Scan for the cell matching the given text and deliver its [X, Y] coordinate at center. 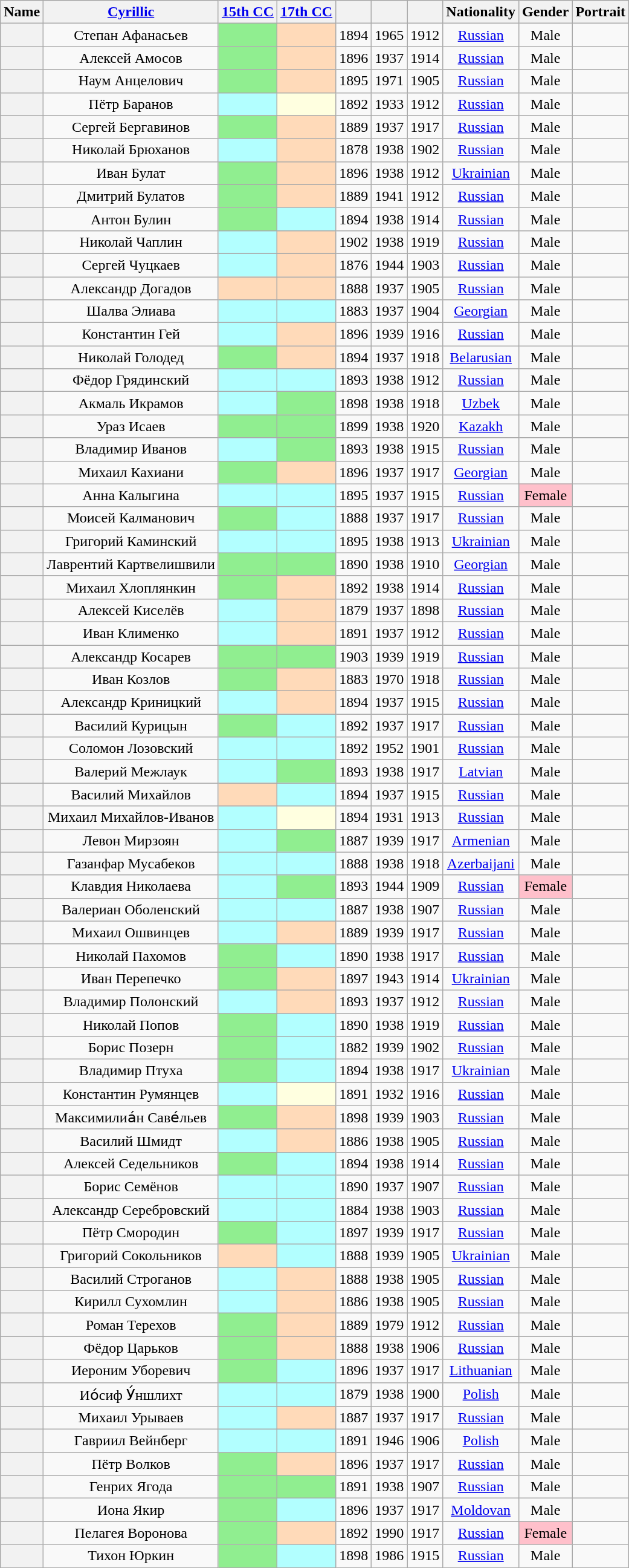
Тихон Юркин [131, 1556]
Шалва Элиава [131, 311]
1990 [389, 1533]
Belarusian [481, 357]
Пелагея Воронова [131, 1533]
Azerbaijani [481, 864]
Роман Терехов [131, 1325]
Василий Курицын [131, 726]
1965 [389, 35]
Иона Якир [131, 1510]
Николай Попов [131, 1025]
Николай Голодед [131, 357]
Сергей Чуцкаев [131, 265]
Кирилл Сухомлин [131, 1302]
1943 [389, 978]
Пётр Смородин [131, 1233]
1884 [354, 1210]
Михаил Урываев [131, 1418]
Иван Булат [131, 173]
Александр Криницкий [131, 703]
Александр Косарев [131, 656]
Борис Позерн [131, 1048]
Владимир Птуха [131, 1071]
Клавдия Николаева [131, 886]
1899 [354, 426]
Владимир Полонский [131, 1001]
Пётр Баранов [131, 104]
1931 [389, 818]
Валерий Межлаук [131, 772]
Сергей Бергавинов [131, 127]
Генрих Ягода [131, 1487]
Иван Перепечко [131, 978]
1979 [389, 1325]
Дмитрий Булатов [131, 196]
Газанфар Мусабеков [131, 864]
1900 [425, 1394]
Иван Козлов [131, 680]
Василий Шмидт [131, 1140]
Алексей Амосов [131, 58]
Степан Афанасьев [131, 35]
Lithuanian [481, 1371]
Cyrillic [131, 12]
Лаврентий Картвелишвили [131, 564]
1971 [389, 81]
Максимилиа́н Саве́льев [131, 1117]
1933 [389, 104]
Антон Булин [131, 219]
Ураз Исаев [131, 426]
Latvian [481, 772]
Анна Калыгина [131, 495]
1986 [389, 1556]
1970 [389, 680]
Алексей Седельников [131, 1163]
Иван Клименко [131, 633]
Михаил Михайлов-Иванов [131, 818]
Name [22, 12]
17th CC [307, 12]
1901 [425, 749]
Gender [546, 12]
Михаил Ошвинцев [131, 932]
Portrait [601, 12]
Николай Брюханов [131, 150]
1920 [425, 426]
Александр Догадов [131, 288]
Ио́сиф У́ншлихт [131, 1394]
Armenian [481, 841]
Moldovan [481, 1510]
1904 [425, 311]
15th CC [248, 12]
Николай Чаплин [131, 242]
Иероним Уборевич [131, 1371]
Василий Строганов [131, 1279]
Моисей Калманович [131, 518]
1876 [354, 265]
1882 [354, 1048]
Фёдор Царьков [131, 1348]
Борис Семёнов [131, 1186]
Владимир Иванов [131, 449]
1946 [389, 1441]
1909 [425, 886]
Михаил Хлоплянкин [131, 587]
Григорий Каминский [131, 541]
Константин Румянцев [131, 1094]
Алексей Киселёв [131, 610]
1932 [389, 1094]
Uzbek [481, 403]
Григорий Сокольников [131, 1256]
Левон Мирзоян [131, 841]
Фёдор Грядинский [131, 380]
Акмаль Икрамов [131, 403]
Валериан Оболенский [131, 909]
1941 [389, 196]
1878 [354, 150]
Николай Пахомов [131, 955]
Александр Серебровский [131, 1210]
1952 [389, 749]
1910 [425, 564]
Василий Михайлов [131, 795]
Константин Гей [131, 334]
Гавриил Вейнберг [131, 1441]
Соломон Лозовский [131, 749]
Наум Анцелович [131, 81]
Михаил Кахиани [131, 472]
Пётр Волков [131, 1464]
Nationality [481, 12]
Kazakh [481, 426]
